Return [x, y] of the center of cell containing provided text 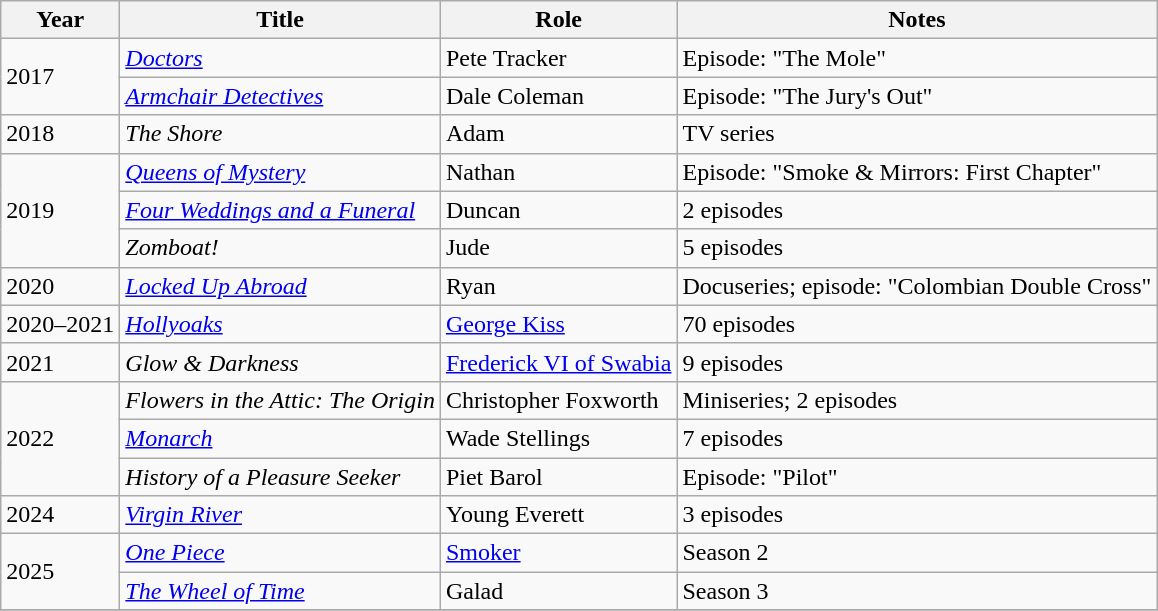
Young Everett [558, 515]
Hollyoaks [280, 324]
Miniseries; 2 episodes [917, 400]
2 episodes [917, 210]
Docuseries; episode: "Colombian Double Cross" [917, 286]
Season 2 [917, 553]
Dale Coleman [558, 96]
TV series [917, 134]
Christopher Foxworth [558, 400]
2024 [60, 515]
2022 [60, 438]
2020 [60, 286]
Episode: "The Jury's Out" [917, 96]
70 episodes [917, 324]
Glow & Darkness [280, 362]
History of a Pleasure Seeker [280, 477]
Jude [558, 248]
Doctors [280, 58]
Frederick VI of Swabia [558, 362]
Season 3 [917, 591]
Queens of Mystery [280, 172]
Zomboat! [280, 248]
2020–2021 [60, 324]
The Wheel of Time [280, 591]
Locked Up Abroad [280, 286]
Year [60, 20]
Episode: "The Mole" [917, 58]
Flowers in the Attic: The Origin [280, 400]
2019 [60, 210]
Armchair Detectives [280, 96]
2018 [60, 134]
3 episodes [917, 515]
The Shore [280, 134]
Pete Tracker [558, 58]
Role [558, 20]
Virgin River [280, 515]
9 episodes [917, 362]
Wade Stellings [558, 438]
5 episodes [917, 248]
Title [280, 20]
George Kiss [558, 324]
Monarch [280, 438]
Four Weddings and a Funeral [280, 210]
Ryan [558, 286]
Galad [558, 591]
Adam [558, 134]
Nathan [558, 172]
Notes [917, 20]
Duncan [558, 210]
7 episodes [917, 438]
Smoker [558, 553]
2021 [60, 362]
2017 [60, 77]
Episode: "Pilot" [917, 477]
Piet Barol [558, 477]
Episode: "Smoke & Mirrors: First Chapter" [917, 172]
2025 [60, 572]
One Piece [280, 553]
